Identify which cell holds the provided text, then report its (X, Y) central coordinate. 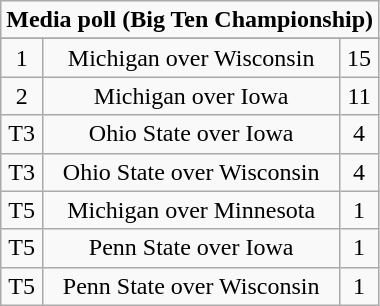
Michigan over Wisconsin (192, 58)
Michigan over Iowa (192, 96)
Ohio State over Wisconsin (192, 172)
Ohio State over Iowa (192, 134)
2 (22, 96)
Michigan over Minnesota (192, 210)
11 (360, 96)
Penn State over Iowa (192, 248)
Penn State over Wisconsin (192, 286)
15 (360, 58)
Media poll (Big Ten Championship) (190, 20)
